Locate the cell with the specified text and output its [X, Y] center coordinate. 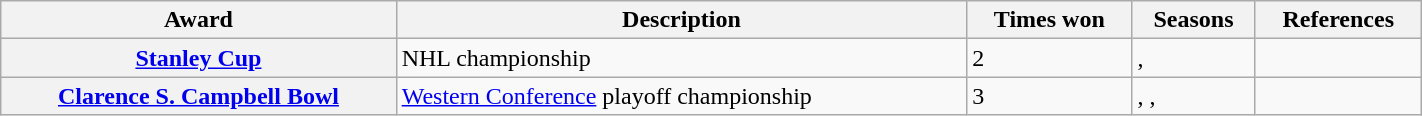
, , [1194, 96]
Times won [1050, 20]
References [1338, 20]
Clarence S. Campbell Bowl [198, 96]
, [1194, 58]
Western Conference playoff championship [682, 96]
3 [1050, 96]
NHL championship [682, 58]
Seasons [1194, 20]
Stanley Cup [198, 58]
Description [682, 20]
Award [198, 20]
2 [1050, 58]
